Provide the [X, Y] coordinate of the cell's center where the given text is located.  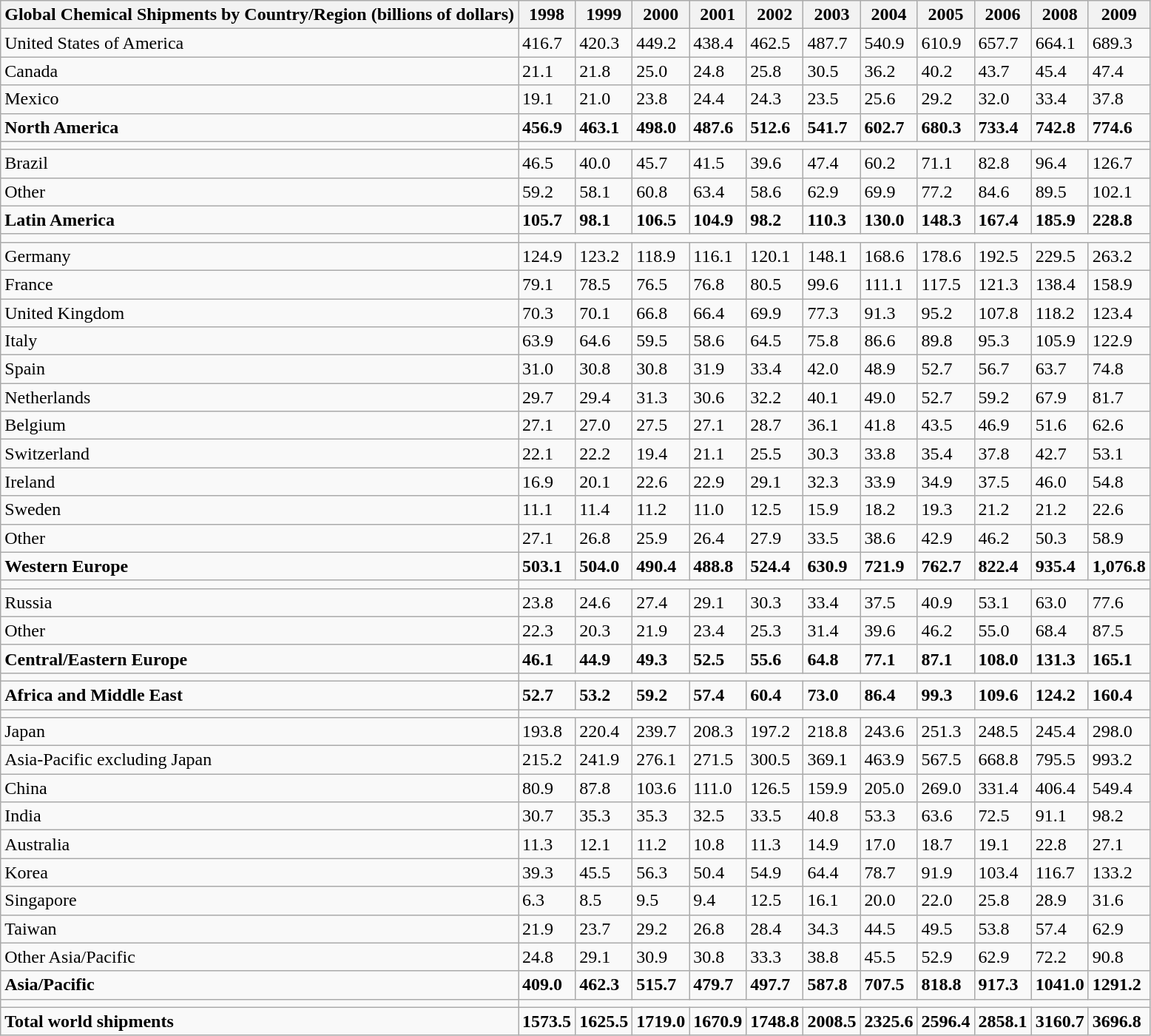
29.4 [604, 397]
630.9 [831, 566]
118.2 [1059, 313]
63.6 [945, 816]
228.8 [1118, 220]
66.4 [718, 313]
11.1 [547, 510]
54.9 [775, 872]
117.5 [945, 284]
567.5 [945, 760]
31.3 [661, 397]
36.2 [889, 71]
245.4 [1059, 732]
52.9 [945, 957]
497.7 [775, 985]
33.9 [889, 482]
276.1 [661, 760]
167.4 [1003, 220]
Brazil [260, 164]
32.5 [718, 816]
205.0 [889, 788]
108.0 [1003, 659]
22.2 [604, 454]
490.4 [661, 566]
124.2 [1059, 695]
774.6 [1118, 127]
462.3 [604, 985]
23.5 [831, 99]
Italy [260, 341]
32.0 [1003, 99]
France [260, 284]
707.5 [889, 985]
63.7 [1059, 369]
512.6 [775, 127]
56.3 [661, 872]
86.4 [889, 695]
79.1 [547, 284]
2596.4 [945, 1021]
680.3 [945, 127]
487.6 [718, 127]
32.3 [831, 482]
818.8 [945, 985]
78.7 [889, 872]
17.0 [889, 844]
935.4 [1059, 566]
102.1 [1118, 192]
64.6 [604, 341]
133.2 [1118, 872]
917.3 [1003, 985]
42.7 [1059, 454]
74.8 [1118, 369]
United Kingdom [260, 313]
449.2 [661, 43]
99.6 [831, 284]
Total world shipments [260, 1021]
43.5 [945, 425]
105.9 [1059, 341]
Latin America [260, 220]
298.0 [1118, 732]
27.5 [661, 425]
96.4 [1059, 164]
50.3 [1059, 538]
31.4 [831, 630]
2858.1 [1003, 1021]
44.9 [604, 659]
40.0 [604, 164]
72.2 [1059, 957]
438.4 [718, 43]
40.2 [945, 71]
515.7 [661, 985]
103.4 [1003, 872]
21.8 [604, 71]
331.4 [1003, 788]
587.8 [831, 985]
64.4 [831, 872]
58.9 [1118, 538]
53.8 [1003, 929]
22.1 [547, 454]
19.4 [661, 454]
95.2 [945, 313]
63.9 [547, 341]
178.6 [945, 256]
Canada [260, 71]
32.2 [775, 397]
87.8 [604, 788]
58.1 [604, 192]
Spain [260, 369]
22.9 [718, 482]
22.8 [1059, 844]
126.7 [1118, 164]
27.4 [661, 602]
524.4 [775, 566]
55.6 [775, 659]
Russia [260, 602]
49.5 [945, 929]
Germany [260, 256]
549.4 [1118, 788]
18.2 [889, 510]
168.6 [889, 256]
Ireland [260, 482]
25.6 [889, 99]
602.7 [889, 127]
16.9 [547, 482]
271.5 [718, 760]
41.8 [889, 425]
26.4 [718, 538]
251.3 [945, 732]
87.1 [945, 659]
165.1 [1118, 659]
42.0 [831, 369]
23.4 [718, 630]
120.1 [775, 256]
33.3 [775, 957]
76.5 [661, 284]
218.8 [831, 732]
34.9 [945, 482]
25.5 [775, 454]
30.7 [547, 816]
United States of America [260, 43]
84.6 [1003, 192]
77.1 [889, 659]
31.0 [547, 369]
8.5 [604, 901]
2003 [831, 15]
208.3 [718, 732]
138.4 [1059, 284]
36.1 [831, 425]
668.8 [1003, 760]
103.6 [661, 788]
409.0 [547, 985]
77.2 [945, 192]
742.8 [1059, 127]
479.7 [718, 985]
28.7 [775, 425]
104.9 [718, 220]
Singapore [260, 901]
91.3 [889, 313]
22.3 [547, 630]
40.8 [831, 816]
68.4 [1059, 630]
44.5 [889, 929]
1,076.8 [1118, 566]
29.7 [547, 397]
42.9 [945, 538]
Taiwan [260, 929]
46.5 [547, 164]
107.8 [1003, 313]
462.5 [775, 43]
72.5 [1003, 816]
53.3 [889, 816]
118.9 [661, 256]
124.9 [547, 256]
2001 [718, 15]
24.4 [718, 99]
503.1 [547, 566]
148.1 [831, 256]
73.0 [831, 695]
71.1 [945, 164]
Global Chemical Shipments by Country/Region (billions of dollars) [260, 15]
664.1 [1059, 43]
22.0 [945, 901]
67.9 [1059, 397]
25.3 [775, 630]
239.7 [661, 732]
Japan [260, 732]
46.0 [1059, 482]
Sweden [260, 510]
30.5 [831, 71]
31.9 [718, 369]
99.3 [945, 695]
110.3 [831, 220]
1670.9 [718, 1021]
159.9 [831, 788]
9.5 [661, 901]
993.2 [1118, 760]
123.4 [1118, 313]
2008.5 [831, 1021]
121.3 [1003, 284]
192.5 [1003, 256]
420.3 [604, 43]
2000 [661, 15]
Korea [260, 872]
Asia-Pacific excluding Japan [260, 760]
60.4 [775, 695]
160.4 [1118, 695]
64.8 [831, 659]
2006 [1003, 15]
80.9 [547, 788]
28.9 [1059, 901]
Central/Eastern Europe [260, 659]
795.5 [1059, 760]
1748.8 [775, 1021]
40.1 [831, 397]
Asia/Pacific [260, 985]
Australia [260, 844]
185.9 [1059, 220]
504.0 [604, 566]
158.9 [1118, 284]
82.8 [1003, 164]
721.9 [889, 566]
733.4 [1003, 127]
122.9 [1118, 341]
54.8 [1118, 482]
610.9 [945, 43]
35.4 [945, 454]
80.5 [775, 284]
91.1 [1059, 816]
25.0 [661, 71]
248.5 [1003, 732]
1999 [604, 15]
263.2 [1118, 256]
109.6 [1003, 695]
39.3 [547, 872]
27.9 [775, 538]
48.9 [889, 369]
27.0 [604, 425]
43.7 [1003, 71]
1998 [547, 15]
91.9 [945, 872]
87.5 [1118, 630]
488.8 [718, 566]
20.1 [604, 482]
822.4 [1003, 566]
487.7 [831, 43]
1291.2 [1118, 985]
24.6 [604, 602]
62.6 [1118, 425]
46.1 [547, 659]
23.7 [604, 929]
24.3 [775, 99]
111.0 [718, 788]
1573.5 [547, 1021]
63.4 [718, 192]
220.4 [604, 732]
689.3 [1118, 43]
126.5 [775, 788]
540.9 [889, 43]
56.7 [1003, 369]
95.3 [1003, 341]
Other Asia/Pacific [260, 957]
49.0 [889, 397]
China [260, 788]
50.4 [718, 872]
77.3 [831, 313]
60.8 [661, 192]
81.7 [1118, 397]
12.1 [604, 844]
193.8 [547, 732]
98.1 [604, 220]
60.2 [889, 164]
89.5 [1059, 192]
59.5 [661, 341]
3160.7 [1059, 1021]
1625.5 [604, 1021]
116.1 [718, 256]
498.0 [661, 127]
55.0 [1003, 630]
9.4 [718, 901]
66.8 [661, 313]
46.9 [1003, 425]
Mexico [260, 99]
90.8 [1118, 957]
19.3 [945, 510]
30.6 [718, 397]
300.5 [775, 760]
241.9 [604, 760]
75.8 [831, 341]
6.3 [547, 901]
11.4 [604, 510]
2004 [889, 15]
116.7 [1059, 872]
131.3 [1059, 659]
15.9 [831, 510]
53.2 [604, 695]
541.7 [831, 127]
148.3 [945, 220]
1719.0 [661, 1021]
243.6 [889, 732]
3696.8 [1118, 1021]
463.1 [604, 127]
33.8 [889, 454]
18.7 [945, 844]
16.1 [831, 901]
2005 [945, 15]
Belgium [260, 425]
111.1 [889, 284]
38.8 [831, 957]
20.0 [889, 901]
34.3 [831, 929]
89.8 [945, 341]
10.8 [718, 844]
229.5 [1059, 256]
123.2 [604, 256]
215.2 [547, 760]
30.9 [661, 957]
63.0 [1059, 602]
406.4 [1059, 788]
India [260, 816]
51.6 [1059, 425]
1041.0 [1059, 985]
369.1 [831, 760]
416.7 [547, 43]
49.3 [661, 659]
North America [260, 127]
52.5 [718, 659]
2009 [1118, 15]
657.7 [1003, 43]
2008 [1059, 15]
64.5 [775, 341]
78.5 [604, 284]
Switzerland [260, 454]
106.5 [661, 220]
40.9 [945, 602]
105.7 [547, 220]
28.4 [775, 929]
Netherlands [260, 397]
762.7 [945, 566]
45.7 [661, 164]
11.0 [718, 510]
41.5 [718, 164]
70.1 [604, 313]
76.8 [718, 284]
197.2 [775, 732]
77.6 [1118, 602]
21.0 [604, 99]
130.0 [889, 220]
31.6 [1118, 901]
463.9 [889, 760]
86.6 [889, 341]
Africa and Middle East [260, 695]
45.4 [1059, 71]
Western Europe [260, 566]
14.9 [831, 844]
70.3 [547, 313]
269.0 [945, 788]
25.9 [661, 538]
38.6 [889, 538]
2002 [775, 15]
456.9 [547, 127]
2325.6 [889, 1021]
20.3 [604, 630]
